Scan for the cell matching the given text and deliver its (X, Y) coordinate at center. 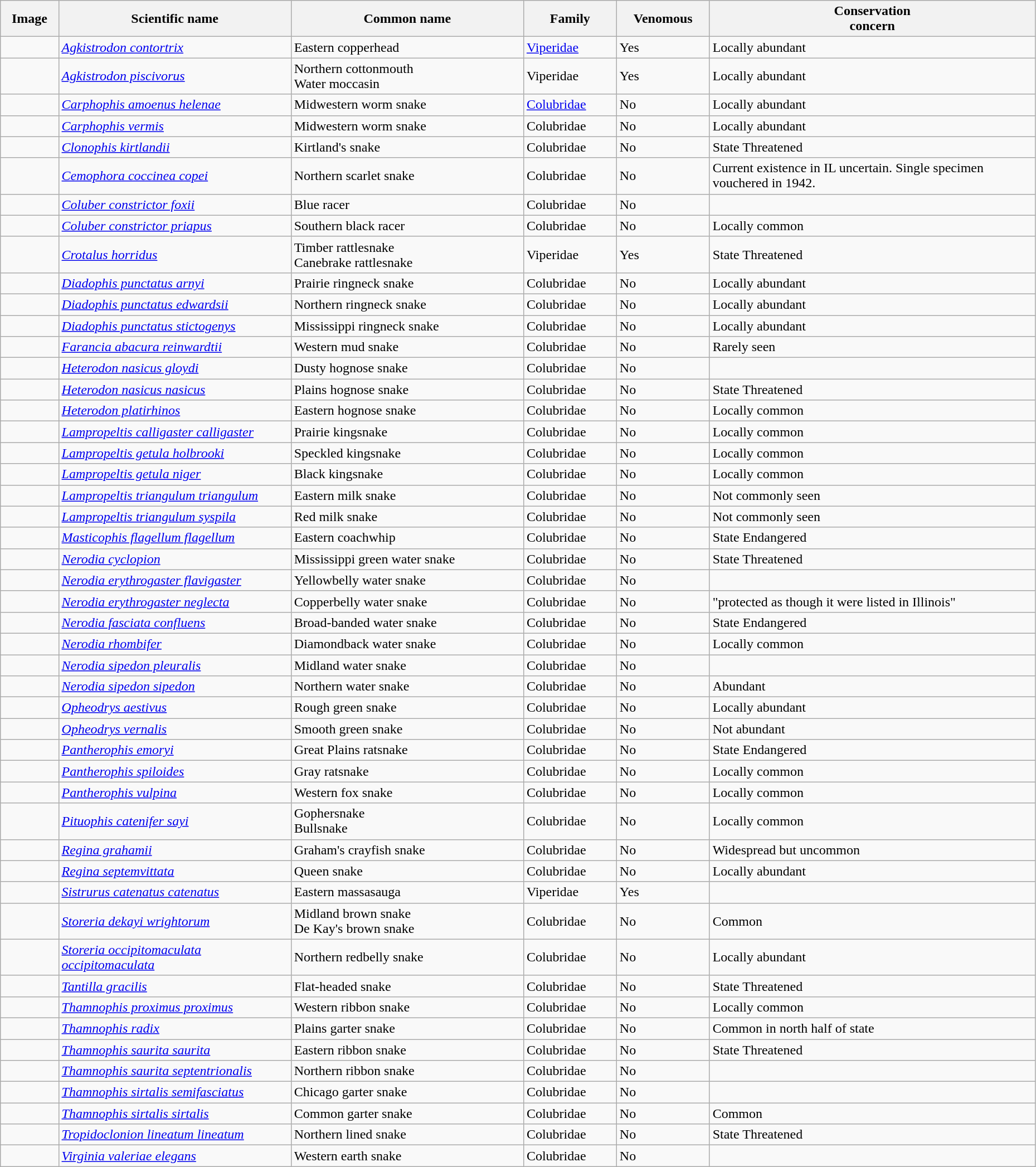
Diadophis punctatus arnyi (175, 283)
Nerodia erythrogaster neglecta (175, 601)
Coluber constrictor foxii (175, 205)
Abundant (872, 687)
Sistrurus catenatus catenatus (175, 892)
Lampropeltis triangulum triangulum (175, 495)
Eastern massasauga (407, 892)
Lampropeltis triangulum syspila (175, 517)
Nerodia erythrogaster flavigaster (175, 580)
Tropidoclonion lineatum lineatum (175, 1135)
Current existence in IL uncertain. Single specimen vouchered in 1942. (872, 176)
Cemophora coccinea copei (175, 176)
Western ribbon snake (407, 1007)
Pantherophis vulpina (175, 792)
Venomous (663, 19)
Black kingsnake (407, 474)
Nerodia sipedon sipedon (175, 687)
Common garter snake (407, 1113)
Plains hognose snake (407, 390)
Agkistrodon contortrix (175, 47)
Storeria occipitomaculata occipitomaculata (175, 957)
Masticophis flagellum flagellum (175, 538)
Agkistrodon piscivorus (175, 76)
Northern ringneck snake (407, 304)
Midland water snake (407, 665)
Regina grahamii (175, 850)
Northern ribbon snake (407, 1071)
Broad-banded water snake (407, 623)
Eastern hognose snake (407, 411)
Nerodia sipedon pleuralis (175, 665)
GophersnakeBullsnake (407, 821)
Southern black racer (407, 226)
Carphophis vermis (175, 126)
Lampropeltis calligaster calligaster (175, 432)
Eastern milk snake (407, 495)
Mississippi ringneck snake (407, 326)
Opheodrys vernalis (175, 729)
Timber rattlesnakeCanebrake rattlesnake (407, 254)
Nerodia cyclopion (175, 559)
Nerodia rhombifer (175, 644)
Image (30, 19)
Pantherophis spiloides (175, 771)
Western earth snake (407, 1156)
Eastern ribbon snake (407, 1049)
Scientific name (175, 19)
Western mud snake (407, 347)
Widespread but uncommon (872, 850)
Red milk snake (407, 517)
Pituophis catenifer sayi (175, 821)
Lampropeltis getula holbrooki (175, 453)
Speckled kingsnake (407, 453)
Plains garter snake (407, 1028)
Opheodrys aestivus (175, 708)
Pantherophis emoryi (175, 750)
Mississippi green water snake (407, 559)
Rough green snake (407, 708)
Diadophis punctatus edwardsii (175, 304)
Regina septemvittata (175, 871)
"protected as though it were listed in Illinois" (872, 601)
Midland brown snakeDe Kay's brown snake (407, 921)
Common in north half of state (872, 1028)
Crotalus horridus (175, 254)
Carphophis amoenus helenae (175, 105)
Kirtland's snake (407, 147)
Graham's crayfish snake (407, 850)
Thamnophis saurita septentrionalis (175, 1071)
Great Plains ratsnake (407, 750)
Western fox snake (407, 792)
Flat-headed snake (407, 986)
Rarely seen (872, 347)
Lampropeltis getula niger (175, 474)
Blue racer (407, 205)
Prairie ringneck snake (407, 283)
Gray ratsnake (407, 771)
Dusty hognose snake (407, 368)
Heterodon platirhinos (175, 411)
Smooth green snake (407, 729)
Yellowbelly water snake (407, 580)
Northern cottonmouthWater moccasin (407, 76)
Northern redbelly snake (407, 957)
Family (570, 19)
Northern scarlet snake (407, 176)
Storeria dekayi wrightorum (175, 921)
Northern lined snake (407, 1135)
Heterodon nasicus gloydi (175, 368)
Heterodon nasicus nasicus (175, 390)
Farancia abacura reinwardtii (175, 347)
Nerodia fasciata confluens (175, 623)
Not abundant (872, 729)
Thamnophis saurita saurita (175, 1049)
Conservationconcern (872, 19)
Thamnophis sirtalis sirtalis (175, 1113)
Copperbelly water snake (407, 601)
Tantilla gracilis (175, 986)
Chicago garter snake (407, 1092)
Coluber constrictor priapus (175, 226)
Eastern coachwhip (407, 538)
Prairie kingsnake (407, 432)
Thamnophis radix (175, 1028)
Thamnophis sirtalis semifasciatus (175, 1092)
Clonophis kirtlandii (175, 147)
Diadophis punctatus stictogenys (175, 326)
Virginia valeriae elegans (175, 1156)
Northern water snake (407, 687)
Eastern copperhead (407, 47)
Queen snake (407, 871)
Diamondback water snake (407, 644)
Common name (407, 19)
Thamnophis proximus proximus (175, 1007)
